Return the [X, Y] coordinate for the center point of the cell that contains the specified text.  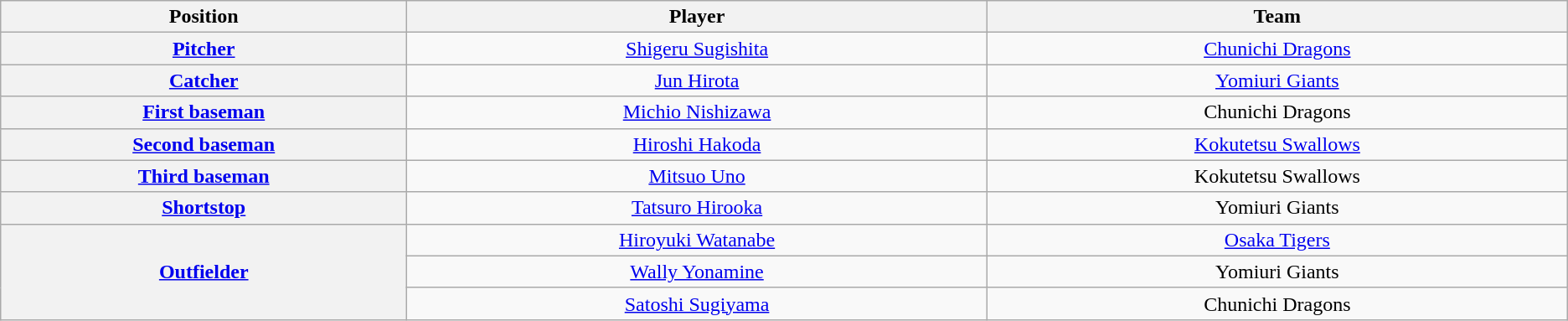
Tatsuro Hirooka [697, 208]
Shortstop [204, 208]
Shigeru Sugishita [697, 49]
Position [204, 17]
Jun Hirota [697, 80]
Pitcher [204, 49]
Outfielder [204, 272]
Satoshi Sugiyama [697, 303]
Hiroyuki Watanabe [697, 240]
Hiroshi Hakoda [697, 144]
Third baseman [204, 176]
First baseman [204, 112]
Mitsuo Uno [697, 176]
Wally Yonamine [697, 272]
Catcher [204, 80]
Osaka Tigers [1277, 240]
Michio Nishizawa [697, 112]
Team [1277, 17]
Player [697, 17]
Second baseman [204, 144]
